Extract the (x, y) coordinate from the center of the cell holding the provided text.  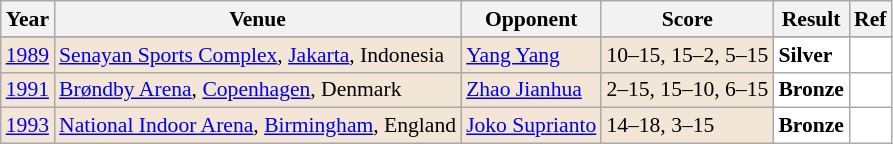
2–15, 15–10, 6–15 (687, 90)
National Indoor Arena, Birmingham, England (258, 126)
10–15, 15–2, 5–15 (687, 55)
14–18, 3–15 (687, 126)
Result (811, 19)
Brøndby Arena, Copenhagen, Denmark (258, 90)
Senayan Sports Complex, Jakarta, Indonesia (258, 55)
Opponent (531, 19)
Score (687, 19)
Yang Yang (531, 55)
1993 (28, 126)
1989 (28, 55)
Silver (811, 55)
Zhao Jianhua (531, 90)
1991 (28, 90)
Year (28, 19)
Ref (870, 19)
Venue (258, 19)
Joko Suprianto (531, 126)
